Identify which cell holds the provided text, then report its (x, y) central coordinate. 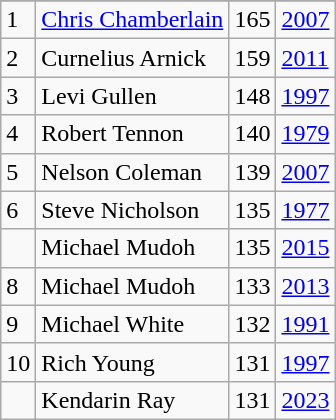
133 (252, 286)
3 (18, 96)
6 (18, 210)
2015 (306, 248)
165 (252, 20)
Curnelius Arnick (132, 58)
5 (18, 172)
8 (18, 286)
Levi Gullen (132, 96)
Kendarin Ray (132, 400)
132 (252, 324)
159 (252, 58)
Nelson Coleman (132, 172)
9 (18, 324)
2 (18, 58)
Robert Tennon (132, 134)
139 (252, 172)
1979 (306, 134)
Rich Young (132, 362)
140 (252, 134)
Michael White (132, 324)
1 (18, 20)
2011 (306, 58)
148 (252, 96)
10 (18, 362)
Steve Nicholson (132, 210)
2013 (306, 286)
1977 (306, 210)
2023 (306, 400)
4 (18, 134)
Chris Chamberlain (132, 20)
1991 (306, 324)
